Scan for the cell matching the given text and deliver its [X, Y] coordinate at center. 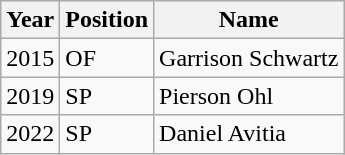
Name [249, 20]
2019 [30, 96]
OF [107, 58]
Position [107, 20]
2015 [30, 58]
Year [30, 20]
2022 [30, 134]
Pierson Ohl [249, 96]
Garrison Schwartz [249, 58]
Daniel Avitia [249, 134]
